Return the (X, Y) coordinate for the center point of the cell that contains the specified text.  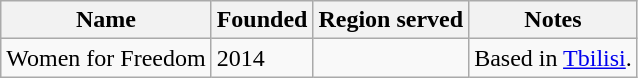
Notes (554, 20)
Women for Freedom (106, 58)
Based in Tbilisi. (554, 58)
Name (106, 20)
Founded (262, 20)
Region served (391, 20)
2014 (262, 58)
